Locate the cell with the specified text and output its [X, Y] center coordinate. 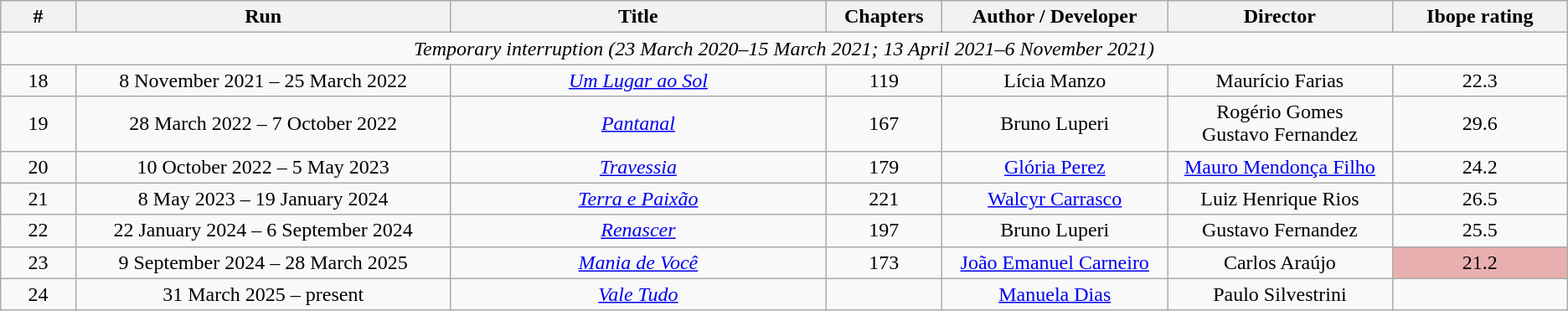
19 [39, 124]
20 [39, 167]
Carlos Araújo [1280, 262]
Glória Perez [1055, 167]
Terra e Paixão [638, 199]
8 May 2023 – 19 January 2024 [263, 199]
Luiz Henrique Rios [1280, 199]
Author / Developer [1055, 17]
29.6 [1479, 124]
10 October 2022 – 5 May 2023 [263, 167]
22 January 2024 – 6 September 2024 [263, 231]
# [39, 17]
22.3 [1479, 80]
179 [885, 167]
Gustavo Fernandez [1280, 231]
Maurício Farias [1280, 80]
Manuela Dias [1055, 294]
21 [39, 199]
9 September 2024 – 28 March 2025 [263, 262]
Renascer [638, 231]
26.5 [1479, 199]
João Emanuel Carneiro [1055, 262]
31 March 2025 – present [263, 294]
21.2 [1479, 262]
Title [638, 17]
Travessia [638, 167]
Ibope rating [1479, 17]
8 November 2021 – 25 March 2022 [263, 80]
23 [39, 262]
Mauro Mendonça Filho [1280, 167]
Chapters [885, 17]
Pantanal [638, 124]
167 [885, 124]
173 [885, 262]
Paulo Silvestrini [1280, 294]
Lícia Manzo [1055, 80]
Run [263, 17]
22 [39, 231]
18 [39, 80]
25.5 [1479, 231]
Director [1280, 17]
Temporary interruption (23 March 2020–15 March 2021; 13 April 2021–6 November 2021) [784, 49]
24.2 [1479, 167]
Rogério Gomes Gustavo Fernandez [1280, 124]
Vale Tudo [638, 294]
221 [885, 199]
119 [885, 80]
28 March 2022 – 7 October 2022 [263, 124]
Mania de Você [638, 262]
Walcyr Carrasco [1055, 199]
24 [39, 294]
197 [885, 231]
Um Lugar ao Sol [638, 80]
